Detect which cell encompasses the target text, then output its (X, Y) center coordinate. 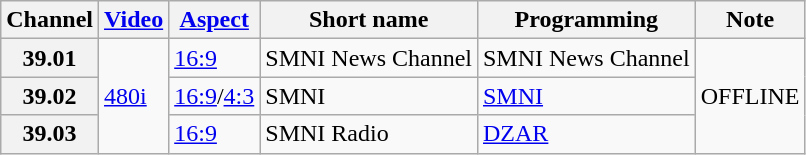
39.03 (50, 134)
Short name (369, 20)
OFFLINE (750, 96)
Video (134, 20)
Programming (586, 20)
16:9/4:3 (214, 96)
Aspect (214, 20)
39.02 (50, 96)
480i (134, 96)
DZAR (586, 134)
Note (750, 20)
SMNI Radio (369, 134)
39.01 (50, 58)
Channel (50, 20)
